Return [X, Y] of the center of cell containing provided text 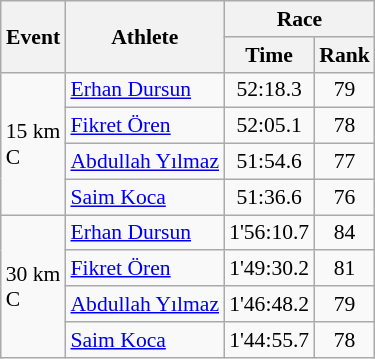
81 [344, 269]
1'44:55.7 [269, 340]
Rank [344, 55]
51:54.6 [269, 162]
Athlete [144, 36]
52:05.1 [269, 126]
15 km C [34, 143]
76 [344, 197]
84 [344, 233]
Event [34, 36]
77 [344, 162]
1'46:48.2 [269, 304]
52:18.3 [269, 90]
1'49:30.2 [269, 269]
51:36.6 [269, 197]
Race [300, 19]
30 km C [34, 286]
Time [269, 55]
1'56:10.7 [269, 233]
